Identify which cell holds the provided text, then report its [X, Y] central coordinate. 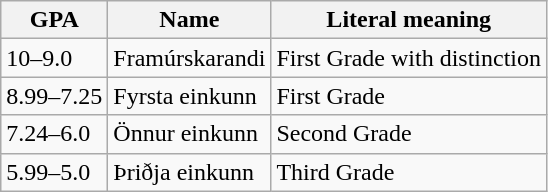
Önnur einkunn [190, 134]
Name [190, 20]
Fyrsta einkunn [190, 96]
Second Grade [409, 134]
5.99–5.0 [54, 172]
Þriðja einkunn [190, 172]
First Grade with distinction [409, 58]
Literal meaning [409, 20]
First Grade [409, 96]
Framúrskarandi [190, 58]
GPA [54, 20]
10–9.0 [54, 58]
7.24–6.0 [54, 134]
Third Grade [409, 172]
8.99–7.25 [54, 96]
